Locate the cell with the specified text and output its (X, Y) center coordinate. 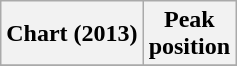
Chart (2013) (72, 34)
Peakposition (189, 34)
